Identify which cell holds the provided text, then report its (X, Y) central coordinate. 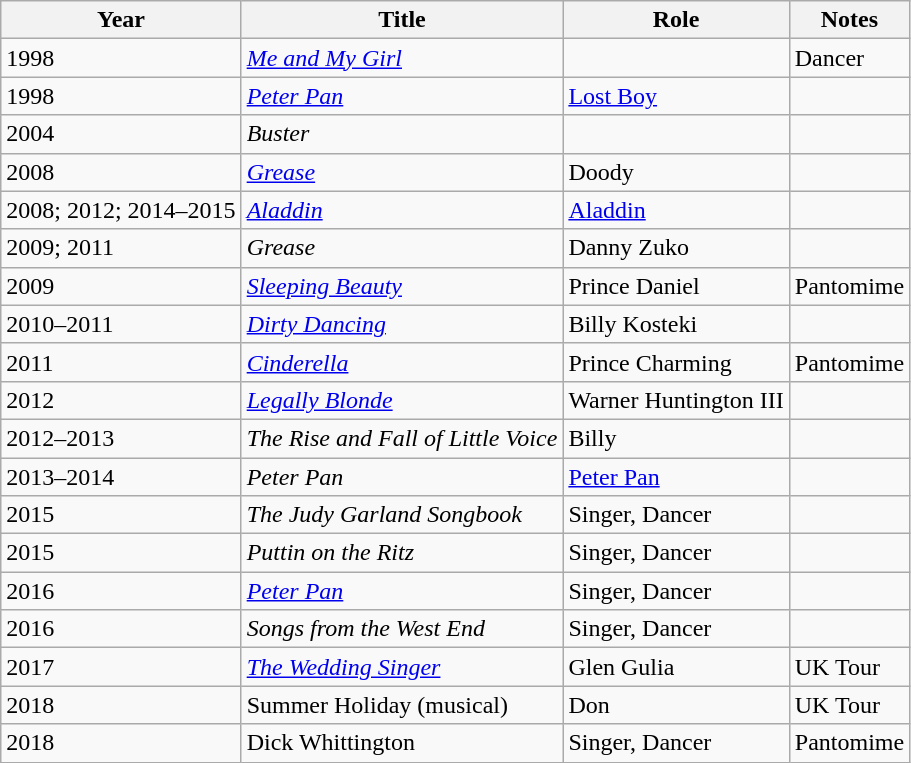
Danny Zuko (676, 248)
Notes (849, 20)
2013–2014 (121, 477)
Dancer (849, 58)
Lost Boy (676, 96)
Role (676, 20)
2009; 2011 (121, 248)
Prince Daniel (676, 286)
Sleeping Beauty (402, 286)
Don (676, 705)
Legally Blonde (402, 400)
Prince Charming (676, 362)
2011 (121, 362)
Billy (676, 438)
2008; 2012; 2014–2015 (121, 210)
Doody (676, 172)
2012–2013 (121, 438)
Songs from the West End (402, 629)
Billy Kosteki (676, 324)
Warner Huntington III (676, 400)
Dirty Dancing (402, 324)
2017 (121, 667)
Glen Gulia (676, 667)
Title (402, 20)
The Wedding Singer (402, 667)
2009 (121, 286)
Dick Whittington (402, 743)
The Rise and Fall of Little Voice (402, 438)
Puttin on the Ritz (402, 553)
Cinderella (402, 362)
Summer Holiday (musical) (402, 705)
2004 (121, 134)
2012 (121, 400)
Me and My Girl (402, 58)
Year (121, 20)
2010–2011 (121, 324)
Buster (402, 134)
2008 (121, 172)
The Judy Garland Songbook (402, 515)
